Locate the cell with the specified text and output its [X, Y] center coordinate. 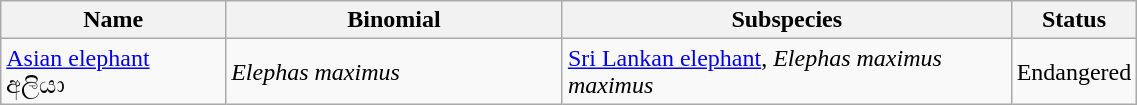
Subspecies [786, 20]
Binomial [394, 20]
Name [114, 20]
Asian elephantඅලියා [114, 72]
Sri Lankan elephant, Elephas maximus maximus [786, 72]
Elephas maximus [394, 72]
Endangered [1074, 72]
Status [1074, 20]
